Determine the (x, y) coordinate at the center of the cell enclosing the given text.  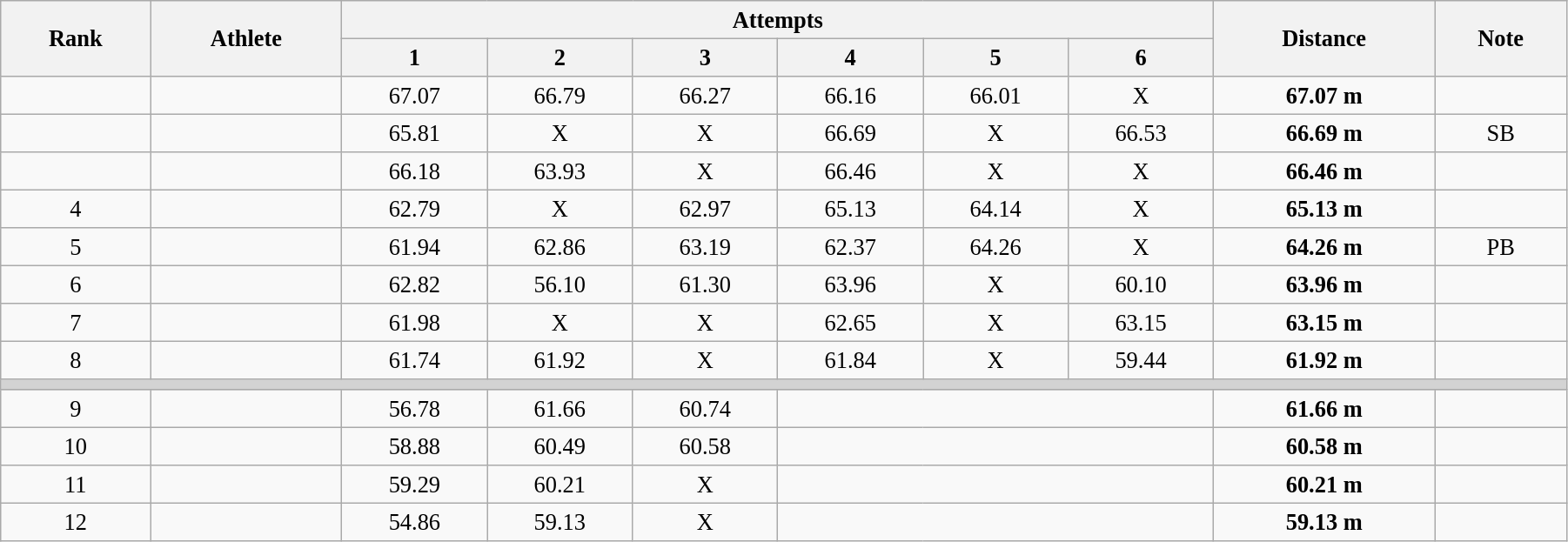
66.46 m (1324, 171)
Distance (1324, 38)
Note (1501, 38)
63.15 m (1324, 323)
67.07 m (1324, 95)
59.29 (414, 485)
61.98 (414, 323)
62.97 (705, 209)
61.94 (414, 247)
65.81 (414, 133)
66.01 (995, 95)
54.86 (414, 522)
60.10 (1142, 284)
1 (414, 57)
61.92 (560, 360)
59.13 m (1324, 522)
60.21 m (1324, 485)
3 (705, 57)
64.14 (995, 209)
58.88 (414, 446)
63.96 (851, 284)
63.96 m (1324, 284)
62.37 (851, 247)
60.21 (560, 485)
64.26 m (1324, 247)
63.15 (1142, 323)
67.07 (414, 95)
61.84 (851, 360)
2 (560, 57)
62.79 (414, 209)
10 (76, 446)
63.19 (705, 247)
66.27 (705, 95)
62.86 (560, 247)
60.58 (705, 446)
62.82 (414, 284)
Athlete (246, 38)
62.65 (851, 323)
9 (76, 409)
66.53 (1142, 133)
61.92 m (1324, 360)
Rank (76, 38)
61.74 (414, 360)
60.74 (705, 409)
8 (76, 360)
SB (1501, 133)
Attempts (778, 19)
64.26 (995, 247)
59.44 (1142, 360)
11 (76, 485)
56.10 (560, 284)
12 (76, 522)
60.49 (560, 446)
66.69 (851, 133)
61.30 (705, 284)
66.69 m (1324, 133)
65.13 m (1324, 209)
61.66 (560, 409)
66.46 (851, 171)
66.16 (851, 95)
7 (76, 323)
PB (1501, 247)
66.18 (414, 171)
63.93 (560, 171)
66.79 (560, 95)
60.58 m (1324, 446)
59.13 (560, 522)
65.13 (851, 209)
61.66 m (1324, 409)
56.78 (414, 409)
